Pinpoint the cell where the given text exists, returning its (X, Y) midpoint coordinate. 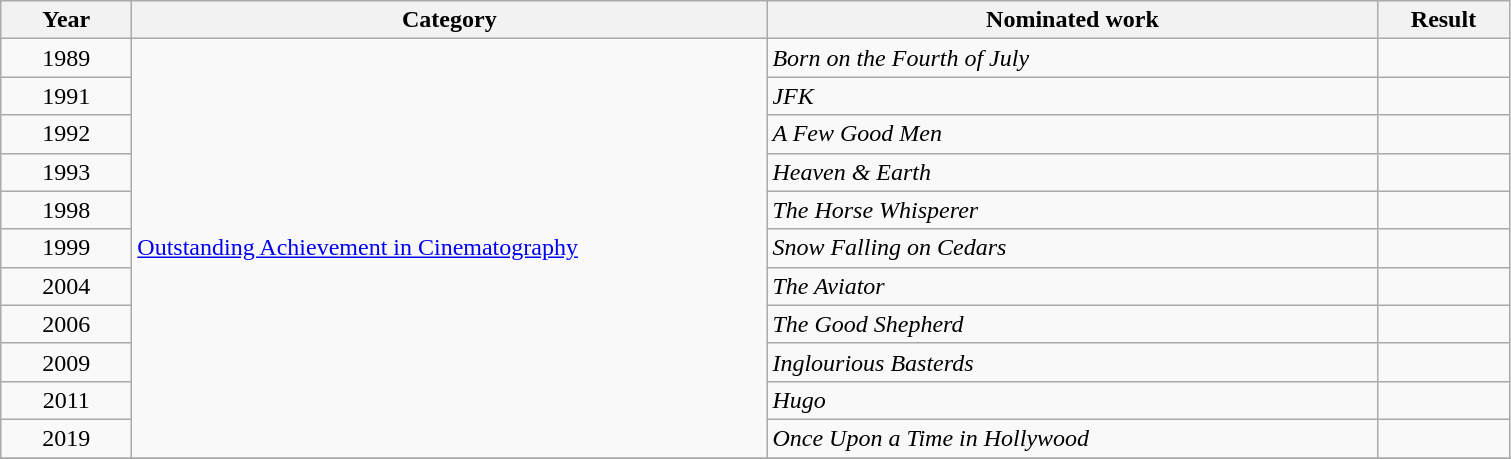
JFK (1072, 96)
Result (1444, 20)
Born on the Fourth of July (1072, 58)
A Few Good Men (1072, 134)
2011 (66, 400)
Hugo (1072, 400)
The Aviator (1072, 286)
Nominated work (1072, 20)
1991 (66, 96)
Year (66, 20)
1989 (66, 58)
1992 (66, 134)
Category (450, 20)
2006 (66, 324)
The Good Shepherd (1072, 324)
2004 (66, 286)
2009 (66, 362)
Once Upon a Time in Hollywood (1072, 438)
The Horse Whisperer (1072, 210)
2019 (66, 438)
1998 (66, 210)
Inglourious Basterds (1072, 362)
1999 (66, 248)
Outstanding Achievement in Cinematography (450, 248)
Snow Falling on Cedars (1072, 248)
1993 (66, 172)
Heaven & Earth (1072, 172)
